Detect which cell encompasses the target text, then output its (x, y) center coordinate. 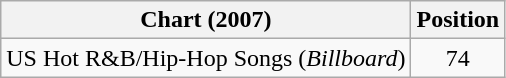
Position (458, 20)
US Hot R&B/Hip-Hop Songs (Billboard) (206, 58)
Chart (2007) (206, 20)
74 (458, 58)
